Identify which cell holds the provided text, then report its (x, y) central coordinate. 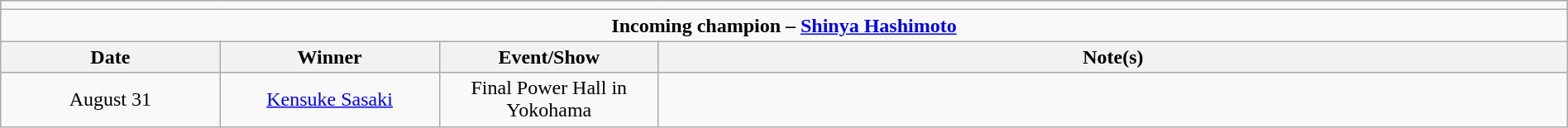
Date (111, 57)
Final Power Hall in Yokohama (549, 99)
Note(s) (1113, 57)
Event/Show (549, 57)
August 31 (111, 99)
Incoming champion – Shinya Hashimoto (784, 26)
Kensuke Sasaki (329, 99)
Winner (329, 57)
